Detect which cell encompasses the target text, then output its [X, Y] center coordinate. 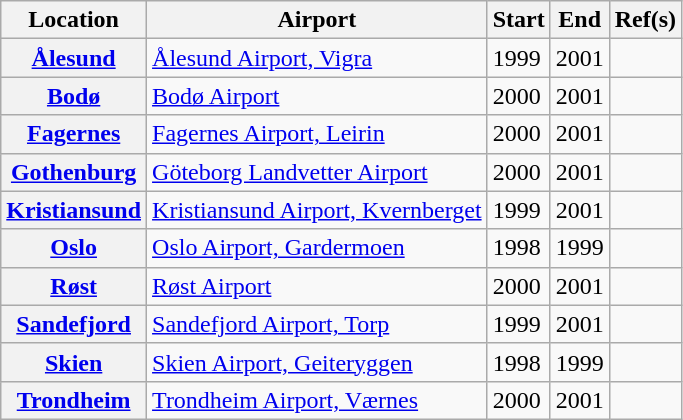
Göteborg Landvetter Airport [318, 172]
Røst Airport [318, 286]
Fagernes Airport, Leirin [318, 134]
Location [74, 20]
Ålesund [74, 58]
Trondheim [74, 400]
Trondheim Airport, Værnes [318, 400]
Airport [318, 20]
Oslo [74, 248]
Bodø [74, 96]
Røst [74, 286]
Start [518, 20]
Skien [74, 362]
Fagernes [74, 134]
Ref(s) [645, 20]
Kristiansund [74, 210]
Kristiansund Airport, Kvernberget [318, 210]
Gothenburg [74, 172]
Sandefjord [74, 324]
Skien Airport, Geiteryggen [318, 362]
Ålesund Airport, Vigra [318, 58]
End [580, 20]
Oslo Airport, Gardermoen [318, 248]
Sandefjord Airport, Torp [318, 324]
Bodø Airport [318, 96]
